Detect which cell encompasses the target text, then output its [X, Y] center coordinate. 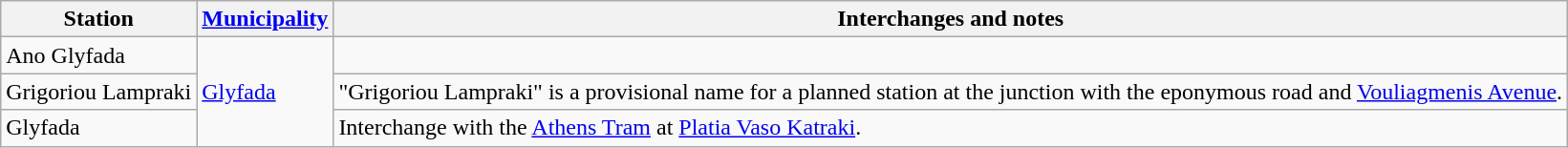
Interchange with the Athens Tram at Platia Vaso Katraki. [951, 128]
Ano Glyfada [99, 55]
"Grigoriou Lampraki" is a provisional name for a planned station at the junction with the eponymous road and Vouliagmenis Avenue. [951, 92]
Station [99, 19]
Grigoriou Lampraki [99, 92]
Interchanges and notes [951, 19]
Municipality [266, 19]
